Extract the [x, y] coordinate from the center of the cell holding the provided text.  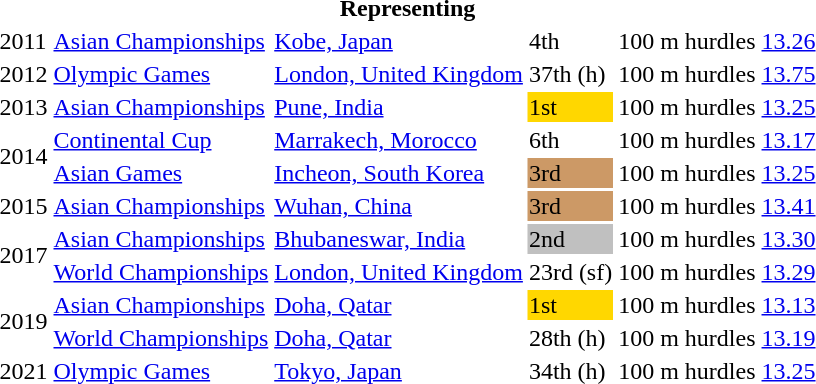
Continental Cup [161, 140]
23rd (sf) [570, 272]
Bhubaneswar, India [399, 239]
Kobe, Japan [399, 41]
2nd [570, 239]
Asian Games [161, 173]
Olympic Games [161, 74]
Incheon, South Korea [399, 173]
37th (h) [570, 74]
4th [570, 41]
Pune, India [399, 107]
Wuhan, China [399, 206]
Marrakech, Morocco [399, 140]
28th (h) [570, 338]
6th [570, 140]
